Output the (x, y) coordinate of the center of the cell containing the given text.  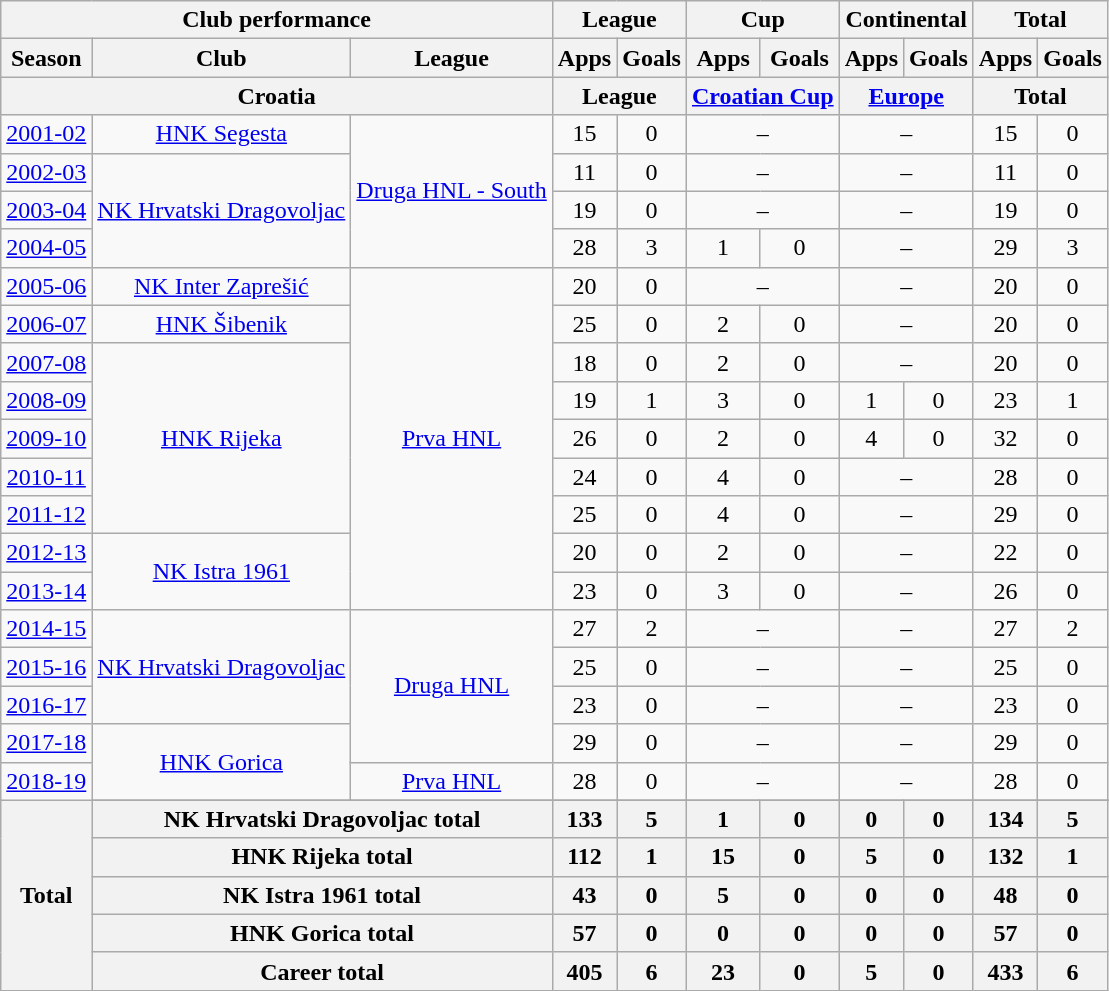
Croatia (277, 96)
HNK Segesta (222, 134)
Continental (906, 20)
Cup (762, 20)
NK Istra 1961 (222, 572)
NK Hrvatski Dragovoljac total (322, 819)
HNK Rijeka total (322, 857)
Druga HNL - South (452, 191)
HNK Gorica (222, 762)
2010-11 (46, 477)
133 (584, 819)
HNK Gorica total (322, 933)
Club performance (277, 20)
112 (584, 857)
48 (1005, 895)
2008-09 (46, 400)
NK Inter Zaprešić (222, 286)
Club (222, 58)
24 (584, 477)
22 (1005, 553)
Croatian Cup (762, 96)
132 (1005, 857)
2012-13 (46, 553)
18 (584, 362)
2017-18 (46, 743)
2002-03 (46, 172)
HNK Rijeka (222, 438)
2003-04 (46, 210)
Season (46, 58)
2005-06 (46, 286)
405 (584, 971)
2016-17 (46, 705)
2011-12 (46, 515)
2013-14 (46, 591)
NK Istra 1961 total (322, 895)
2006-07 (46, 324)
2018-19 (46, 781)
Career total (322, 971)
2014-15 (46, 629)
2009-10 (46, 438)
Europe (906, 96)
HNK Šibenik (222, 324)
134 (1005, 819)
2004-05 (46, 248)
2001-02 (46, 134)
43 (584, 895)
Druga HNL (452, 686)
2007-08 (46, 362)
433 (1005, 971)
32 (1005, 438)
2015-16 (46, 667)
